Identify which cell holds the provided text, then report its (x, y) central coordinate. 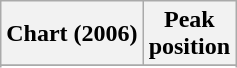
Peakposition (189, 34)
Chart (2006) (72, 34)
